Extract the (X, Y) coordinate from the center of the cell holding the provided text.  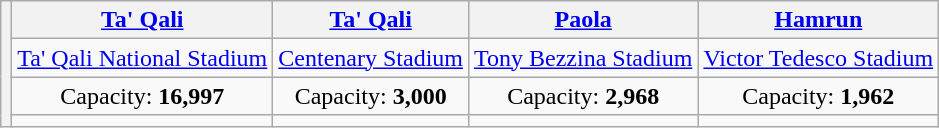
Ta' Qali National Stadium (142, 58)
Victor Tedesco Stadium (818, 58)
Capacity: 16,997 (142, 96)
Capacity: 3,000 (371, 96)
Hamrun (818, 20)
Capacity: 2,968 (584, 96)
Centenary Stadium (371, 58)
Paola (584, 20)
Tony Bezzina Stadium (584, 58)
Capacity: 1,962 (818, 96)
